Detect which cell encompasses the target text, then output its (X, Y) center coordinate. 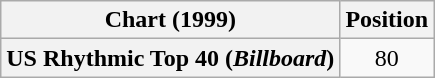
US Rhythmic Top 40 (Billboard) (170, 58)
Chart (1999) (170, 20)
Position (387, 20)
80 (387, 58)
